From the cell containing the given text, extract its center point as [x, y] coordinate. 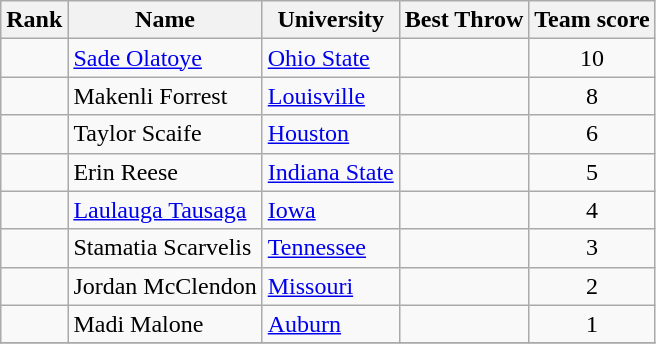
Madi Malone [165, 324]
Indiana State [330, 172]
4 [592, 210]
Tennessee [330, 248]
Makenli Forrest [165, 96]
Iowa [330, 210]
Name [165, 20]
Auburn [330, 324]
1 [592, 324]
10 [592, 58]
Erin Reese [165, 172]
2 [592, 286]
Team score [592, 20]
8 [592, 96]
Jordan McClendon [165, 286]
3 [592, 248]
Stamatia Scarvelis [165, 248]
Taylor Scaife [165, 134]
Best Throw [464, 20]
Louisville [330, 96]
University [330, 20]
Ohio State [330, 58]
Rank [34, 20]
Sade Olatoye [165, 58]
5 [592, 172]
Houston [330, 134]
Missouri [330, 286]
6 [592, 134]
Laulauga Tausaga [165, 210]
